Locate the cell with the specified text and output its [x, y] center coordinate. 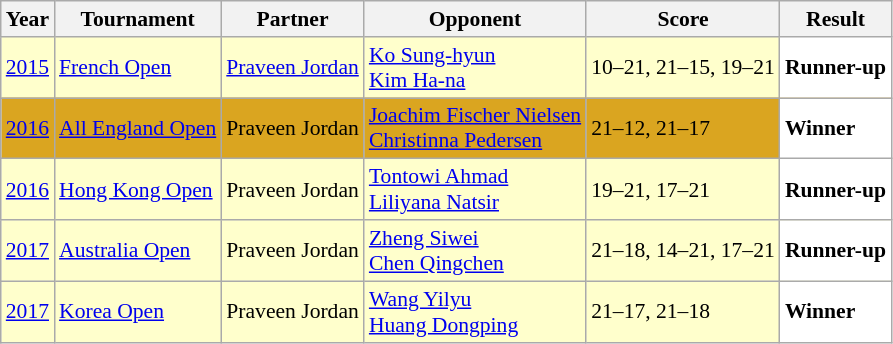
Tontowi Ahmad Liliyana Natsir [475, 190]
Score [683, 19]
21–12, 21–17 [683, 128]
Year [28, 19]
French Open [138, 68]
All England Open [138, 128]
Partner [292, 19]
Result [836, 19]
Ko Sung-hyun Kim Ha-na [475, 68]
2015 [28, 68]
Australia Open [138, 250]
21–18, 14–21, 17–21 [683, 250]
19–21, 17–21 [683, 190]
Wang Yilyu Huang Dongping [475, 312]
Hong Kong Open [138, 190]
Zheng Siwei Chen Qingchen [475, 250]
Tournament [138, 19]
10–21, 21–15, 19–21 [683, 68]
21–17, 21–18 [683, 312]
Korea Open [138, 312]
Opponent [475, 19]
Joachim Fischer Nielsen Christinna Pedersen [475, 128]
